Capture the cell that displays the provided text and extract its (X, Y) central coordinate. 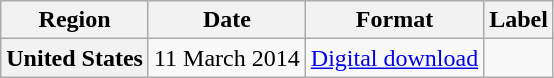
Digital download (394, 58)
Date (226, 20)
Region (75, 20)
Label (519, 20)
Format (394, 20)
United States (75, 58)
11 March 2014 (226, 58)
